Return [X, Y] of the center of cell containing provided text 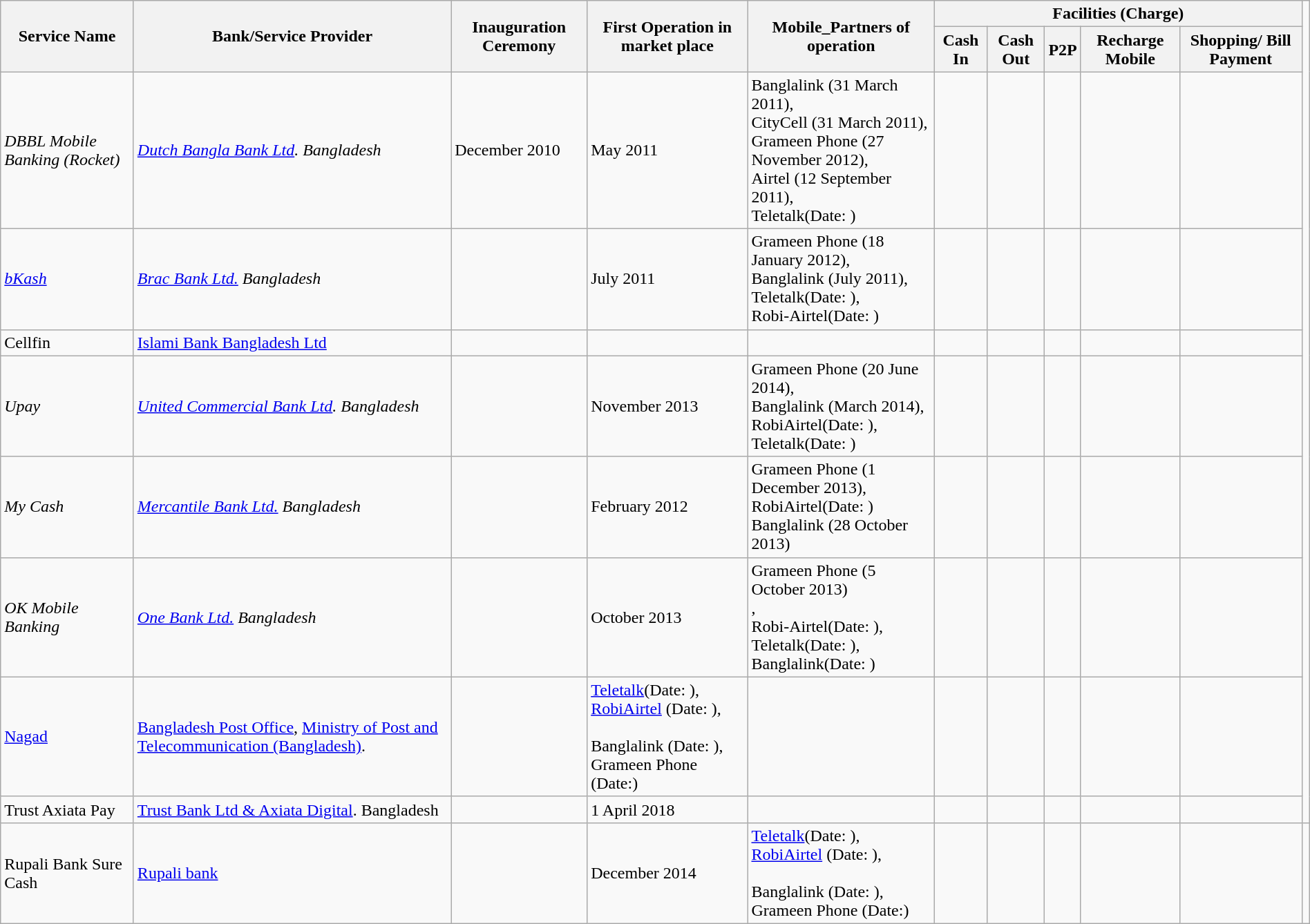
February 2012 [667, 507]
P2P [1063, 50]
Cash In [961, 50]
Cellfin [68, 343]
Mobile_Partners of operation [842, 36]
One Bank Ltd. Bangladesh [292, 617]
December 2014 [667, 873]
My Cash [68, 507]
Trust Axiata Pay [68, 809]
Brac Bank Ltd. Bangladesh [292, 279]
Bangladesh Post Office, Ministry of Post and Telecommunication (Bangladesh). [292, 736]
bKash [68, 279]
Rupali Bank Sure Cash [68, 873]
Mercantile Bank Ltd. Bangladesh [292, 507]
Bank/Service Provider [292, 36]
1 April 2018 [667, 809]
OK Mobile Banking [68, 617]
Upay [68, 406]
July 2011 [667, 279]
Nagad [68, 736]
Islami Bank Bangladesh Ltd [292, 343]
Rupali bank [292, 873]
Shopping/ Bill Payment [1241, 50]
Facilities (Charge) [1119, 14]
October 2013 [667, 617]
November 2013 [667, 406]
Trust Bank Ltd & Axiata Digital. Bangladesh [292, 809]
Grameen Phone (20 June 2014), Banglalink (March 2014), RobiAirtel(Date: ), Teletalk(Date: ) [842, 406]
Grameen Phone (1 December 2013), RobiAirtel(Date: ) Banglalink (28 October 2013) [842, 507]
Grameen Phone (18 January 2012), Banglalink (July 2011), Teletalk(Date: ), Robi-Airtel(Date: ) [842, 279]
May 2011 [667, 151]
Dutch Bangla Bank Ltd. Bangladesh [292, 151]
United Commercial Bank Ltd. Bangladesh [292, 406]
First Operation in market place [667, 36]
Inauguration Ceremony [520, 36]
Recharge Mobile [1130, 50]
December 2010 [520, 151]
Cash Out [1016, 50]
Service Name [68, 36]
Banglalink (31 March 2011),CityCell (31 March 2011),Grameen Phone (27 November 2012),Airtel (12 September 2011), Teletalk(Date: ) [842, 151]
Grameen Phone (5 October 2013), Robi-Airtel(Date: ), Teletalk(Date: ), Banglalink(Date: ) [842, 617]
DBBL Mobile Banking (Rocket) [68, 151]
